Return the [X, Y] coordinate for the center point of the cell that contains the specified text.  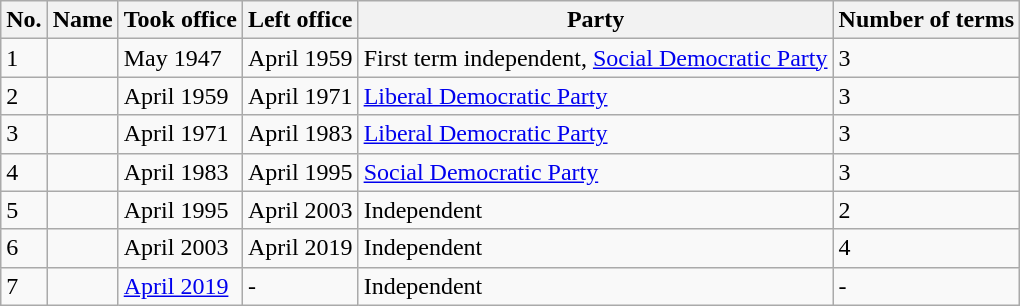
Name [82, 20]
5 [24, 210]
Number of terms [926, 20]
May 1947 [180, 58]
Left office [300, 20]
First term independent, Social Democratic Party [596, 58]
1 [24, 58]
Social Democratic Party [596, 172]
Took office [180, 20]
No. [24, 20]
Party [596, 20]
7 [24, 286]
6 [24, 248]
